Find where the given text appears and provide that cell's center as [X, Y] coordinate. 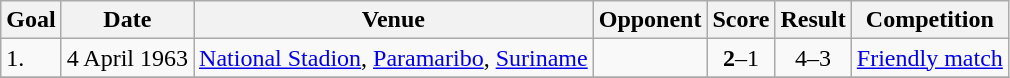
Date [127, 20]
Goal [31, 20]
1. [31, 58]
2–1 [741, 58]
Score [741, 20]
Venue [394, 20]
National Stadion, Paramaribo, Suriname [394, 58]
Opponent [650, 20]
4–3 [813, 58]
Friendly match [930, 58]
Competition [930, 20]
4 April 1963 [127, 58]
Result [813, 20]
